Scan for the cell matching the given text and deliver its [X, Y] coordinate at center. 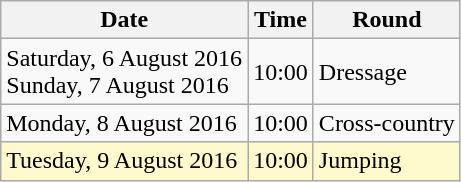
Date [124, 20]
Monday, 8 August 2016 [124, 123]
Time [281, 20]
Tuesday, 9 August 2016 [124, 161]
Dressage [386, 72]
Cross-country [386, 123]
Round [386, 20]
Saturday, 6 August 2016Sunday, 7 August 2016 [124, 72]
Jumping [386, 161]
